From the cell containing the given text, extract its center point as [x, y] coordinate. 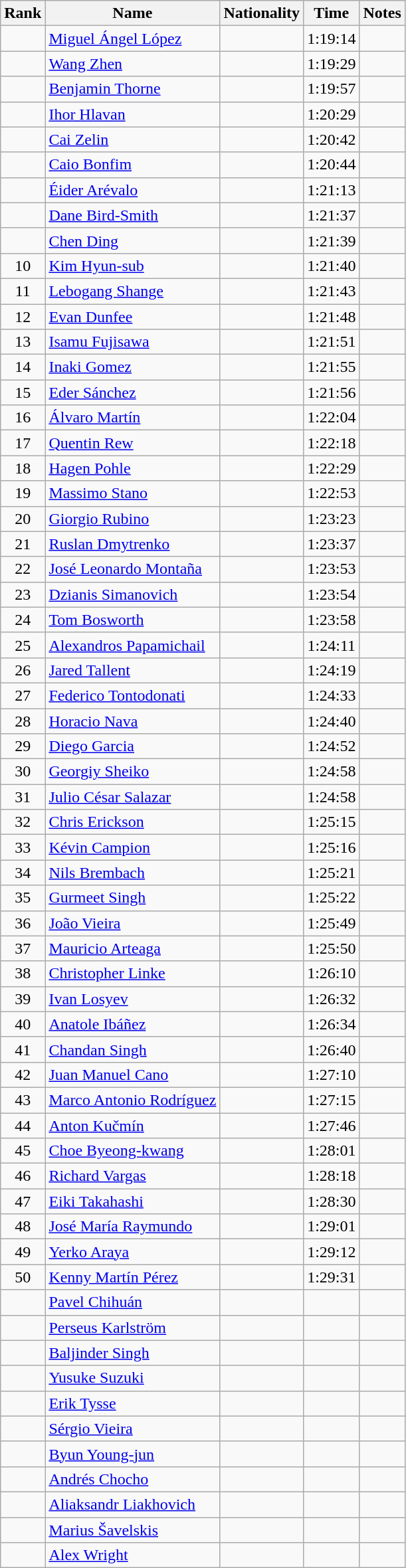
1:21:13 [332, 190]
Chen Ding [133, 240]
Name [133, 13]
Evan Dunfee [133, 317]
Diego Garcia [133, 746]
Richard Vargas [133, 1176]
Massimo Stano [133, 493]
José María Raymundo [133, 1227]
Anton Kučmín [133, 1126]
Dzianis Simanovich [133, 594]
1:28:01 [332, 1151]
25 [23, 645]
Rank [23, 13]
40 [23, 1024]
Hagen Pohle [133, 468]
Benjamin Thorne [133, 89]
1:28:30 [332, 1201]
22 [23, 569]
1:23:54 [332, 594]
Kenny Martín Pérez [133, 1277]
1:29:01 [332, 1227]
1:26:10 [332, 974]
Miguel Ángel López [133, 39]
1:24:19 [332, 670]
36 [23, 923]
1:27:10 [332, 1075]
Georgiy Sheiko [133, 772]
Choe Byeong-kwang [133, 1151]
24 [23, 620]
Aliaksandr Liakhovich [133, 1504]
29 [23, 746]
1:25:49 [332, 923]
1:29:31 [332, 1277]
1:21:51 [332, 342]
1:26:40 [332, 1049]
10 [23, 266]
31 [23, 797]
49 [23, 1252]
Alexandros Papamichail [133, 645]
12 [23, 317]
Marco Antonio Rodríguez [133, 1100]
Baljinder Singh [133, 1353]
1:23:58 [332, 620]
Caio Bonfim [133, 165]
1:24:40 [332, 721]
43 [23, 1100]
1:21:39 [332, 240]
Christopher Linke [133, 974]
Gurmeet Singh [133, 898]
1:26:32 [332, 999]
21 [23, 544]
1:24:11 [332, 645]
47 [23, 1201]
Nils Brembach [133, 873]
1:26:34 [332, 1024]
41 [23, 1049]
Kim Hyun-sub [133, 266]
Ihor Hlavan [133, 114]
1:25:16 [332, 847]
34 [23, 873]
Yusuke Suzuki [133, 1378]
50 [23, 1277]
José Leonardo Montaña [133, 569]
Jared Tallent [133, 670]
1:22:29 [332, 468]
39 [23, 999]
Eiki Takahashi [133, 1201]
1:23:53 [332, 569]
João Vieira [133, 923]
1:21:56 [332, 392]
Pavel Chihuán [133, 1302]
1:27:46 [332, 1126]
Cai Zelin [133, 139]
32 [23, 822]
13 [23, 342]
1:21:48 [332, 317]
33 [23, 847]
1:21:37 [332, 215]
Dane Bird-Smith [133, 215]
1:25:15 [332, 822]
1:23:23 [332, 519]
Anatole Ibáñez [133, 1024]
1:24:33 [332, 695]
1:25:22 [332, 898]
1:28:18 [332, 1176]
44 [23, 1126]
23 [23, 594]
1:19:29 [332, 64]
Byun Young-jun [133, 1454]
Erik Tysse [133, 1403]
Juan Manuel Cano [133, 1075]
Julio César Salazar [133, 797]
46 [23, 1176]
16 [23, 418]
26 [23, 670]
Sérgio Vieira [133, 1429]
Perseus Karlström [133, 1328]
1:21:40 [332, 266]
18 [23, 468]
Yerko Araya [133, 1252]
15 [23, 392]
1:20:44 [332, 165]
1:22:04 [332, 418]
Marius Šavelskis [133, 1529]
1:20:42 [332, 139]
1:23:37 [332, 544]
17 [23, 443]
Tom Bosworth [133, 620]
38 [23, 974]
1:22:53 [332, 493]
Éider Arévalo [133, 190]
19 [23, 493]
Wang Zhen [133, 64]
1:21:43 [332, 291]
Inaki Gomez [133, 367]
1:20:29 [332, 114]
Federico Tontodonati [133, 695]
1:25:50 [332, 948]
Eder Sánchez [133, 392]
1:25:21 [332, 873]
Notes [382, 13]
Ivan Losyev [133, 999]
Andrés Chocho [133, 1479]
37 [23, 948]
1:29:12 [332, 1252]
1:24:52 [332, 746]
48 [23, 1227]
Chris Erickson [133, 822]
14 [23, 367]
Álvaro Martín [133, 418]
30 [23, 772]
1:19:57 [332, 89]
Isamu Fujisawa [133, 342]
45 [23, 1151]
28 [23, 721]
Kévin Campion [133, 847]
1:22:18 [332, 443]
35 [23, 898]
20 [23, 519]
Alex Wright [133, 1555]
11 [23, 291]
Quentin Rew [133, 443]
Horacio Nava [133, 721]
42 [23, 1075]
Ruslan Dmytrenko [133, 544]
Nationality [262, 13]
1:21:55 [332, 367]
Time [332, 13]
Mauricio Arteaga [133, 948]
Chandan Singh [133, 1049]
Giorgio Rubino [133, 519]
1:27:15 [332, 1100]
27 [23, 695]
Lebogang Shange [133, 291]
1:19:14 [332, 39]
